Identify which cell holds the provided text, then report its [x, y] central coordinate. 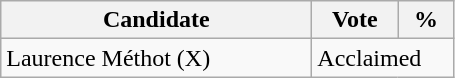
Candidate [156, 20]
% [426, 20]
Laurence Méthot (X) [156, 58]
Acclaimed [383, 58]
Vote [355, 20]
